Detect which cell encompasses the target text, then output its [X, Y] center coordinate. 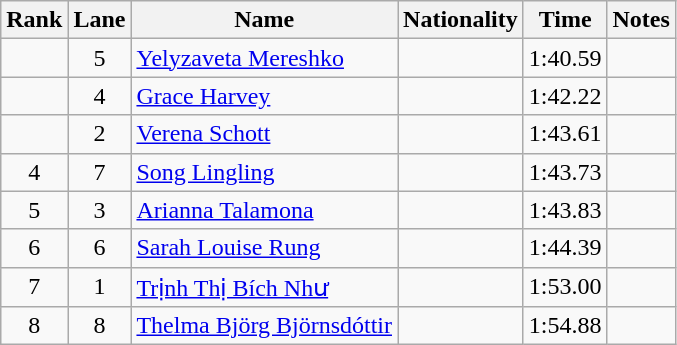
Song Lingling [264, 172]
Nationality [461, 20]
Sarah Louise Rung [264, 248]
1:43.83 [565, 210]
Notes [641, 20]
Time [565, 20]
1:42.22 [565, 96]
1:43.61 [565, 134]
3 [100, 210]
Lane [100, 20]
Arianna Talamona [264, 210]
Yelyzaveta Mereshko [264, 58]
Verena Schott [264, 134]
1:43.73 [565, 172]
Trịnh Thị Bích Như [264, 287]
1:44.39 [565, 248]
1 [100, 287]
Thelma Björg Björnsdóttir [264, 326]
1:40.59 [565, 58]
1:54.88 [565, 326]
Grace Harvey [264, 96]
1:53.00 [565, 287]
2 [100, 134]
Rank [34, 20]
Name [264, 20]
